For the text-containing cell, return its midpoint in [x, y] coordinate format. 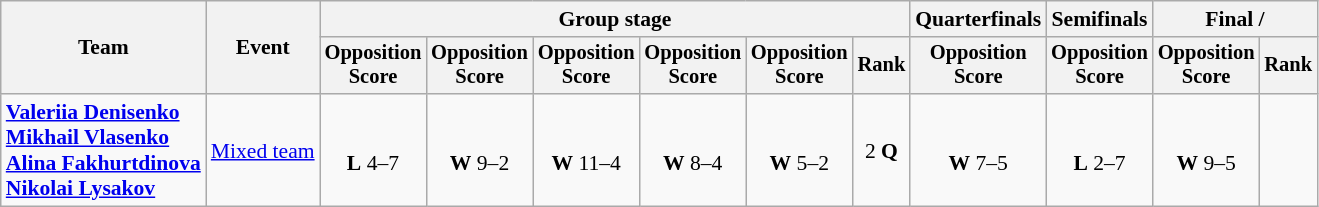
Team [104, 48]
W 9–2 [480, 150]
Group stage [616, 19]
W 7–5 [978, 150]
Event [263, 48]
L 2–7 [1100, 150]
Final / [1235, 19]
W 11–4 [586, 150]
Valeriia DenisenkoMikhail VlasenkoAlina FakhurtdinovaNikolai Lysakov [104, 150]
Quarterfinals [978, 19]
W 8–4 [692, 150]
W 9–5 [1206, 150]
Mixed team [263, 150]
L 4–7 [374, 150]
W 5–2 [800, 150]
2 Q [882, 150]
Semifinals [1100, 19]
